Pinpoint the cell where the given text exists, returning its (X, Y) midpoint coordinate. 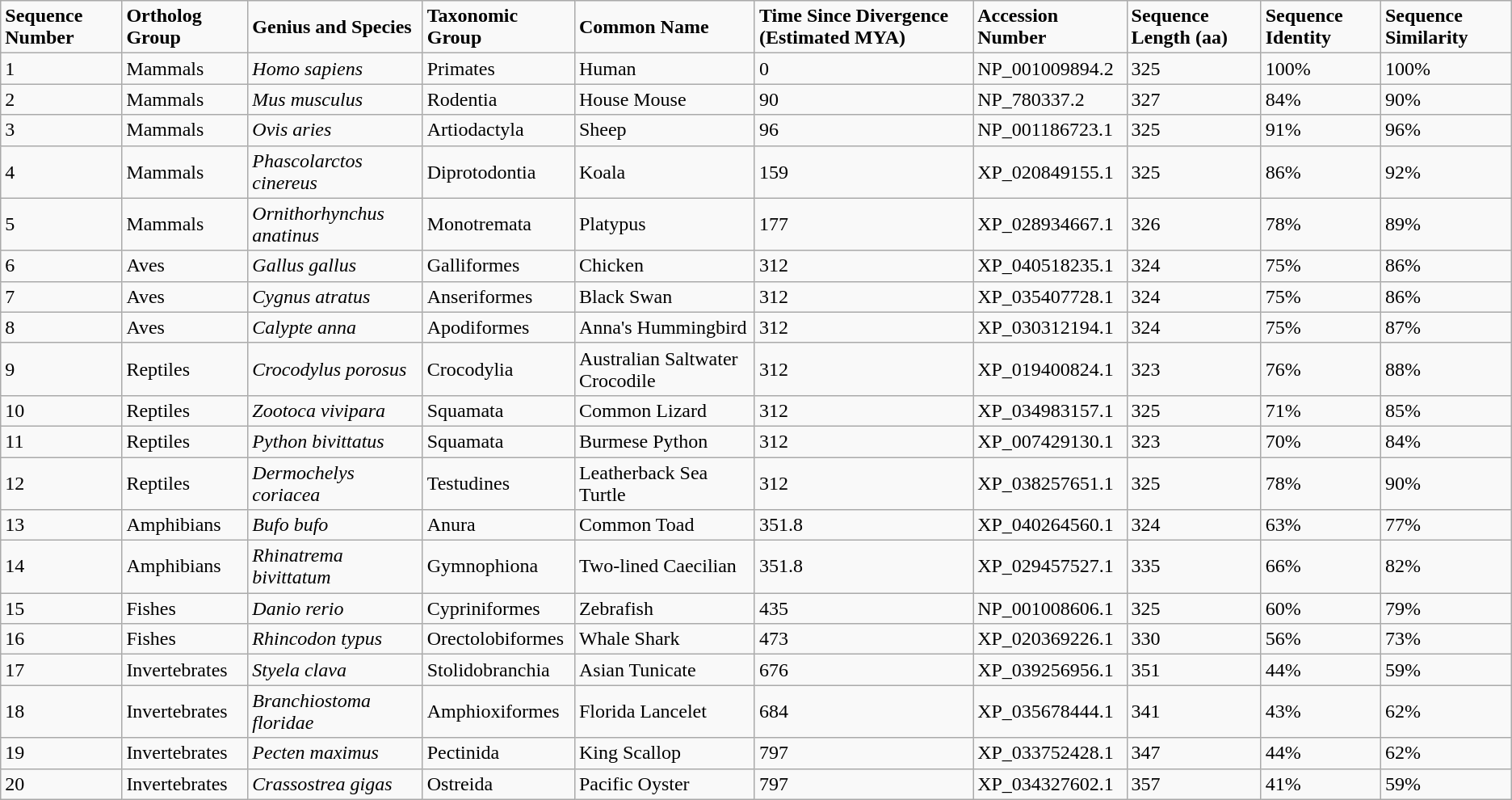
5 (61, 225)
XP_028934667.1 (1050, 225)
Pecten maximus (335, 753)
Crassostrea gigas (335, 784)
Dermochelys coriacea (335, 483)
King Scallop (664, 753)
3 (61, 130)
Florida Lancelet (664, 711)
Python bivittatus (335, 441)
89% (1446, 225)
Sequence Number (61, 27)
Cypriniformes (498, 608)
Bufo bufo (335, 525)
Primates (498, 69)
NP_780337.2 (1050, 99)
43% (1321, 711)
91% (1321, 130)
11 (61, 441)
1 (61, 69)
Leatherback Sea Turtle (664, 483)
Genius and Species (335, 27)
Phascolarctos cinereus (335, 171)
Danio rerio (335, 608)
Common Lizard (664, 411)
Sheep (664, 130)
XP_035407728.1 (1050, 297)
Calypte anna (335, 327)
71% (1321, 411)
357 (1194, 784)
Human (664, 69)
0 (863, 69)
Koala (664, 171)
Black Swan (664, 297)
177 (863, 225)
XP_007429130.1 (1050, 441)
435 (863, 608)
Rhinatrema bivittatum (335, 567)
XP_020369226.1 (1050, 639)
Testudines (498, 483)
327 (1194, 99)
16 (61, 639)
Zootoca vivipara (335, 411)
70% (1321, 441)
77% (1446, 525)
18 (61, 711)
Ortholog Group (185, 27)
56% (1321, 639)
Sequence Identity (1321, 27)
Stolidobranchia (498, 670)
159 (863, 171)
Amphioxiformes (498, 711)
Ovis aries (335, 130)
Homo sapiens (335, 69)
15 (61, 608)
XP_034327602.1 (1050, 784)
473 (863, 639)
XP_038257651.1 (1050, 483)
Monotremata (498, 225)
684 (863, 711)
Styela clava (335, 670)
Chicken (664, 266)
Branchiostoma floridae (335, 711)
Diprotodontia (498, 171)
14 (61, 567)
7 (61, 297)
Crocodylia (498, 368)
XP_020849155.1 (1050, 171)
66% (1321, 567)
Two-lined Caecilian (664, 567)
676 (863, 670)
96 (863, 130)
85% (1446, 411)
79% (1446, 608)
Anura (498, 525)
Mus musculus (335, 99)
60% (1321, 608)
Common Toad (664, 525)
Crocodylus porosus (335, 368)
XP_030312194.1 (1050, 327)
13 (61, 525)
XP_039256956.1 (1050, 670)
XP_019400824.1 (1050, 368)
Ornithorhynchus anatinus (335, 225)
Pacific Oyster (664, 784)
XP_040518235.1 (1050, 266)
Artiodactyla (498, 130)
Accession Number (1050, 27)
351 (1194, 670)
Anseriformes (498, 297)
347 (1194, 753)
NP_001008606.1 (1050, 608)
Rodentia (498, 99)
Common Name (664, 27)
Pectinida (498, 753)
326 (1194, 225)
87% (1446, 327)
Orectolobiformes (498, 639)
Taxonomic Group (498, 27)
XP_034983157.1 (1050, 411)
2 (61, 99)
17 (61, 670)
Sequence Length (aa) (1194, 27)
4 (61, 171)
Australian Saltwater Crocodile (664, 368)
NP_001009894.2 (1050, 69)
63% (1321, 525)
9 (61, 368)
Time Since Divergence (Estimated MYA) (863, 27)
19 (61, 753)
Zebrafish (664, 608)
Ostreida (498, 784)
NP_001186723.1 (1050, 130)
96% (1446, 130)
Sequence Similarity (1446, 27)
73% (1446, 639)
XP_033752428.1 (1050, 753)
90 (863, 99)
88% (1446, 368)
330 (1194, 639)
6 (61, 266)
Galliformes (498, 266)
XP_040264560.1 (1050, 525)
8 (61, 327)
Burmese Python (664, 441)
10 (61, 411)
Gymnophiona (498, 567)
XP_035678444.1 (1050, 711)
Anna's Hummingbird (664, 327)
92% (1446, 171)
341 (1194, 711)
335 (1194, 567)
12 (61, 483)
House Mouse (664, 99)
82% (1446, 567)
XP_029457527.1 (1050, 567)
Apodiformes (498, 327)
76% (1321, 368)
Whale Shark (664, 639)
Platypus (664, 225)
Rhincodon typus (335, 639)
Cygnus atratus (335, 297)
Asian Tunicate (664, 670)
Gallus gallus (335, 266)
41% (1321, 784)
20 (61, 784)
